Output the [X, Y] coordinate of the center of the cell containing the given text.  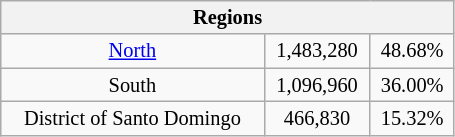
1,483,280 [317, 51]
1,096,960 [317, 85]
48.68% [412, 51]
466,830 [317, 118]
North [132, 51]
15.32% [412, 118]
36.00% [412, 85]
South [132, 85]
Regions [228, 17]
District of Santo Domingo [132, 118]
